Locate the cell with the specified text and output its (x, y) center coordinate. 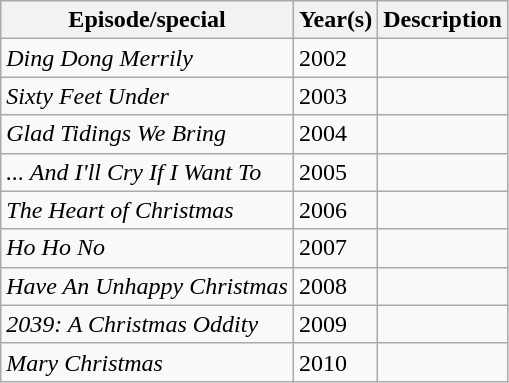
2008 (335, 286)
Mary Christmas (148, 362)
Ding Dong Merrily (148, 58)
Glad Tidings We Bring (148, 134)
The Heart of Christmas (148, 210)
2002 (335, 58)
2010 (335, 362)
2007 (335, 248)
2004 (335, 134)
2005 (335, 172)
Have An Unhappy Christmas (148, 286)
2039: A Christmas Oddity (148, 324)
Year(s) (335, 20)
Sixty Feet Under (148, 96)
Ho Ho No (148, 248)
Description (443, 20)
2003 (335, 96)
2006 (335, 210)
2009 (335, 324)
... And I'll Cry If I Want To (148, 172)
Episode/special (148, 20)
